Search for the cell housing the specified text and yield its (X, Y) center coordinate. 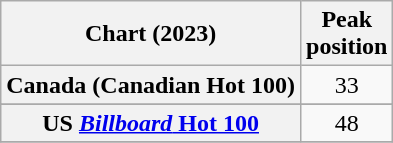
Chart (2023) (151, 34)
48 (347, 123)
33 (347, 85)
Peakposition (347, 34)
Canada (Canadian Hot 100) (151, 85)
US Billboard Hot 100 (151, 123)
